Find where the given text appears and provide that cell's center as [X, Y] coordinate. 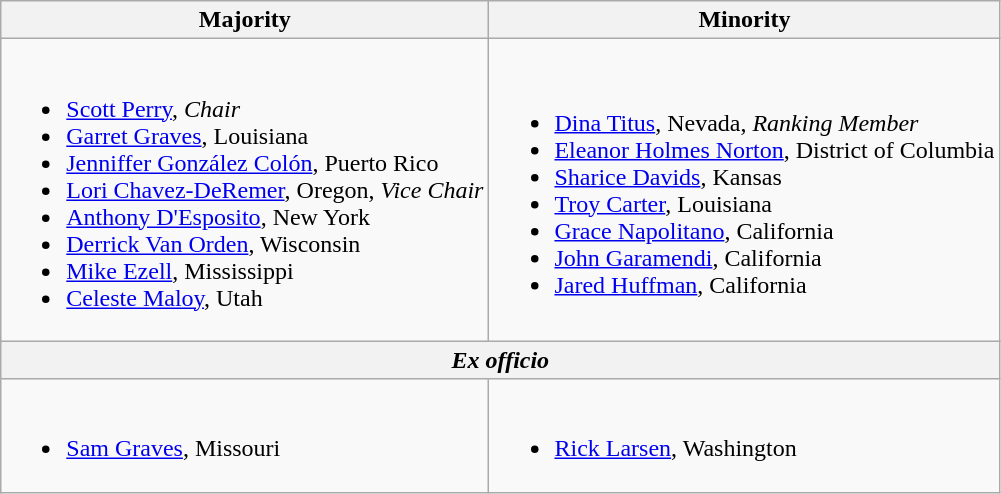
Ex officio [500, 360]
Sam Graves, Missouri [245, 436]
Rick Larsen, Washington [744, 436]
Majority [245, 20]
Minority [744, 20]
